Detect which cell encompasses the target text, then output its [x, y] center coordinate. 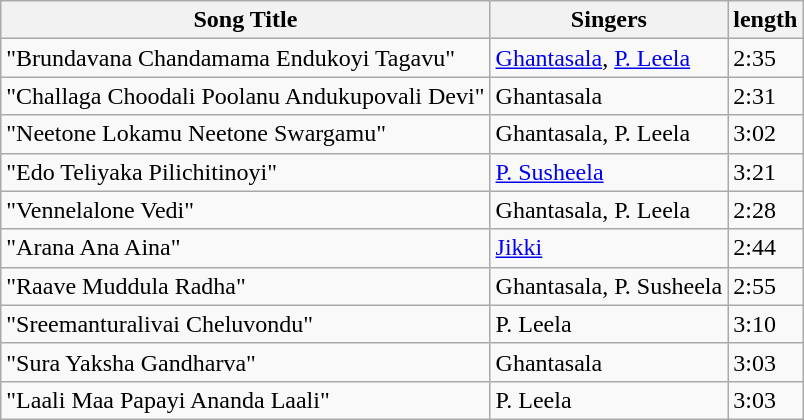
"Raave Muddula Radha" [246, 286]
2:44 [766, 248]
Song Title [246, 20]
"Sura Yaksha Gandharva" [246, 362]
3:02 [766, 134]
"Neetone Lokamu Neetone Swargamu" [246, 134]
"Edo Teliyaka Pilichitinoyi" [246, 172]
"Laali Maa Papayi Ananda Laali" [246, 400]
3:21 [766, 172]
"Vennelalone Vedi" [246, 210]
Ghantasala, P. Susheela [609, 286]
2:28 [766, 210]
"Challaga Choodali Poolanu Andukupovali Devi" [246, 96]
2:35 [766, 58]
Jikki [609, 248]
length [766, 20]
3:10 [766, 324]
"Sreemanturalivai Cheluvondu" [246, 324]
"Brundavana Chandamama Endukoyi Tagavu" [246, 58]
Singers [609, 20]
2:55 [766, 286]
2:31 [766, 96]
"Arana Ana Aina" [246, 248]
P. Susheela [609, 172]
